Pinpoint the cell where the given text exists, returning its (x, y) midpoint coordinate. 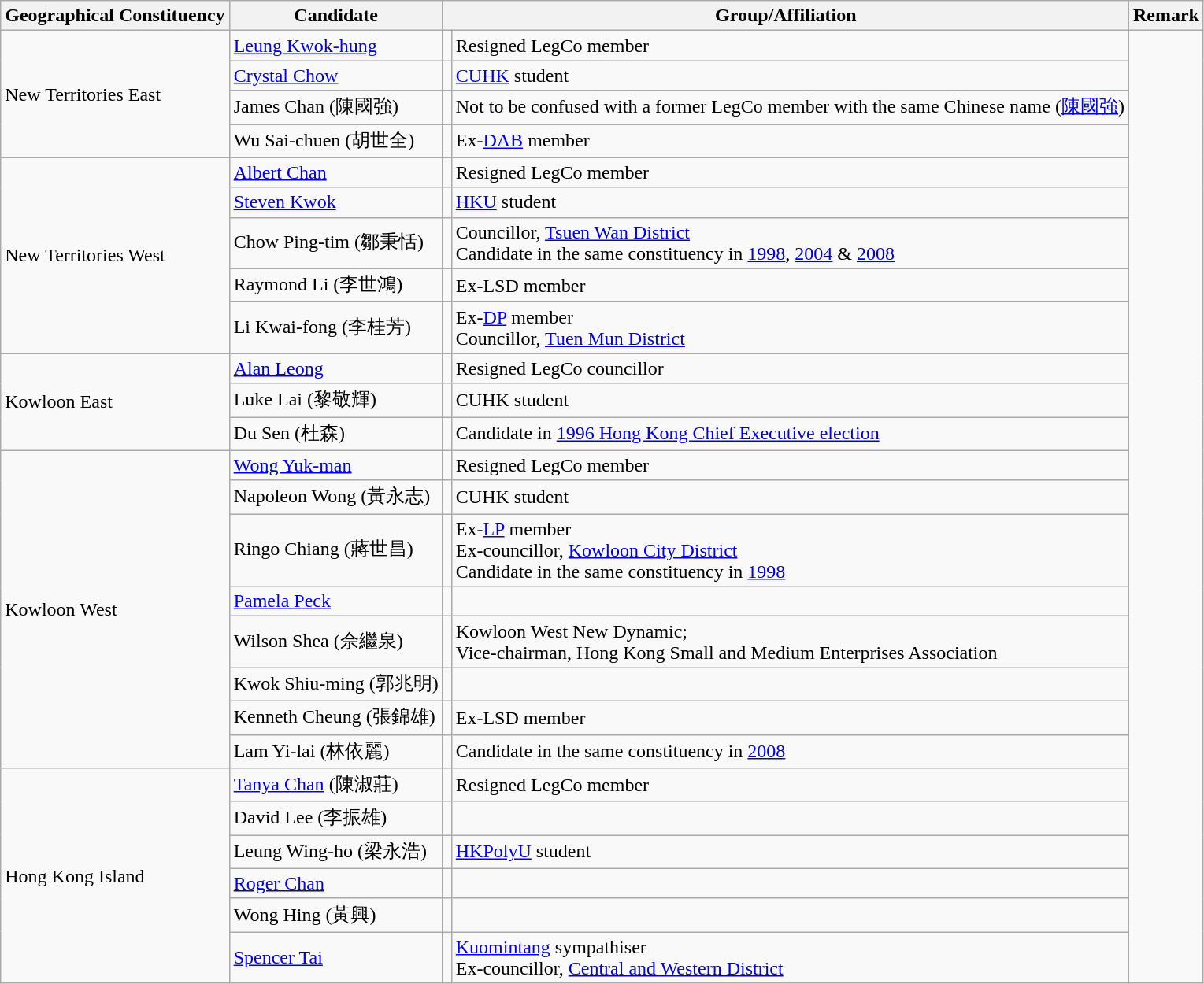
Wilson Shea (佘繼泉) (335, 642)
Tanya Chan (陳淑莊) (335, 786)
Resigned LegCo councillor (790, 368)
Alan Leong (335, 368)
New Territories West (115, 255)
Luke Lai (黎敬輝) (335, 400)
Hong Kong Island (115, 875)
Councillor, Tsuen Wan DistrictCandidate in the same constituency in 1998, 2004 & 2008 (790, 242)
Kwok Shiu-ming (郭兆明) (335, 685)
Du Sen (杜森) (335, 435)
Pamela Peck (335, 601)
Albert Chan (335, 172)
Ex-LP memberEx-councillor, Kowloon City DistrictCandidate in the same constituency in 1998 (790, 550)
Ringo Chiang (蔣世昌) (335, 550)
Kenneth Cheung (張錦雄) (335, 718)
Wong Hing (黃興) (335, 915)
Kowloon West New Dynamic;Vice-chairman, Hong Kong Small and Medium Enterprises Association (790, 642)
Roger Chan (335, 883)
Candidate in the same constituency in 2008 (790, 751)
Candidate (335, 16)
Remark (1165, 16)
HKU student (790, 202)
James Chan (陳國強) (335, 107)
Not to be confused with a former LegCo member with the same Chinese name (陳國強) (790, 107)
Li Kwai-fong (李桂芳) (335, 327)
Group/Affiliation (786, 16)
Steven Kwok (335, 202)
Geographical Constituency (115, 16)
Leung Wing-ho (梁永浩) (335, 852)
HKPolyU student (790, 852)
Raymond Li (李世鴻) (335, 285)
Spencer Tai (335, 957)
David Lee (李振雄) (335, 819)
Kowloon East (115, 401)
Kuomintang sympathiser Ex-councillor, Central and Western District (790, 957)
New Territories East (115, 94)
Leung Kwok-hung (335, 46)
Kowloon West (115, 609)
Candidate in 1996 Hong Kong Chief Executive election (790, 435)
Ex-DAB member (790, 142)
Ex-DP memberCouncillor, Tuen Mun District (790, 327)
Chow Ping-tim (鄒秉恬) (335, 242)
Crystal Chow (335, 76)
Wu Sai-chuen (胡世全) (335, 142)
Wong Yuk-man (335, 465)
Lam Yi-lai (林依麗) (335, 751)
Napoleon Wong (黃永志) (335, 498)
